Pinpoint the cell where the given text exists, returning its (X, Y) midpoint coordinate. 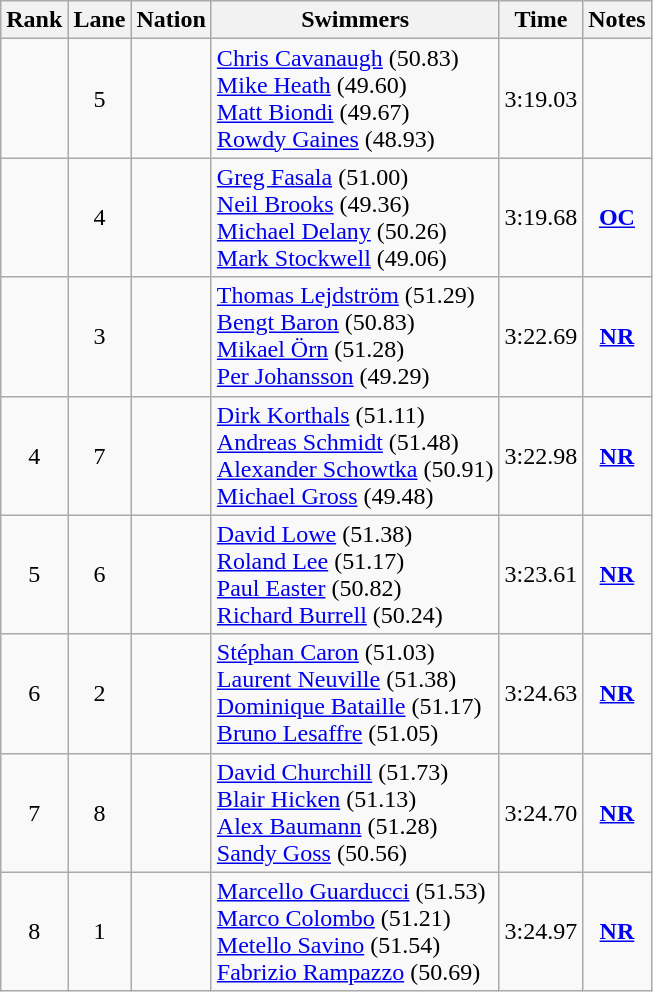
Marcello Guarducci (51.53)Marco Colombo (51.21)Metello Savino (51.54)Fabrizio Rampazzo (50.69) (355, 932)
Greg Fasala (51.00)Neil Brooks (49.36)Michael Delany (50.26)Mark Stockwell (49.06) (355, 218)
Lane (100, 20)
3:19.68 (541, 218)
Dirk Korthals (51.11)Andreas Schmidt (51.48)Alexander Schowtka (50.91)Michael Gross (49.48) (355, 456)
3 (100, 336)
3:22.69 (541, 336)
2 (100, 694)
Notes (617, 20)
Rank (34, 20)
3:24.63 (541, 694)
3:24.97 (541, 932)
Time (541, 20)
3:19.03 (541, 98)
Swimmers (355, 20)
Chris Cavanaugh (50.83)Mike Heath (49.60)Matt Biondi (49.67)Rowdy Gaines (48.93) (355, 98)
Thomas Lejdström (51.29)Bengt Baron (50.83)Mikael Örn (51.28)Per Johansson (49.29) (355, 336)
3:24.70 (541, 812)
OC (617, 218)
Nation (171, 20)
3:23.61 (541, 574)
1 (100, 932)
David Lowe (51.38)Roland Lee (51.17)Paul Easter (50.82)Richard Burrell (50.24) (355, 574)
Stéphan Caron (51.03)Laurent Neuville (51.38)Dominique Bataille (51.17)Bruno Lesaffre (51.05) (355, 694)
David Churchill (51.73)Blair Hicken (51.13)Alex Baumann (51.28)Sandy Goss (50.56) (355, 812)
3:22.98 (541, 456)
